Find where the given text appears and provide that cell's center as [x, y] coordinate. 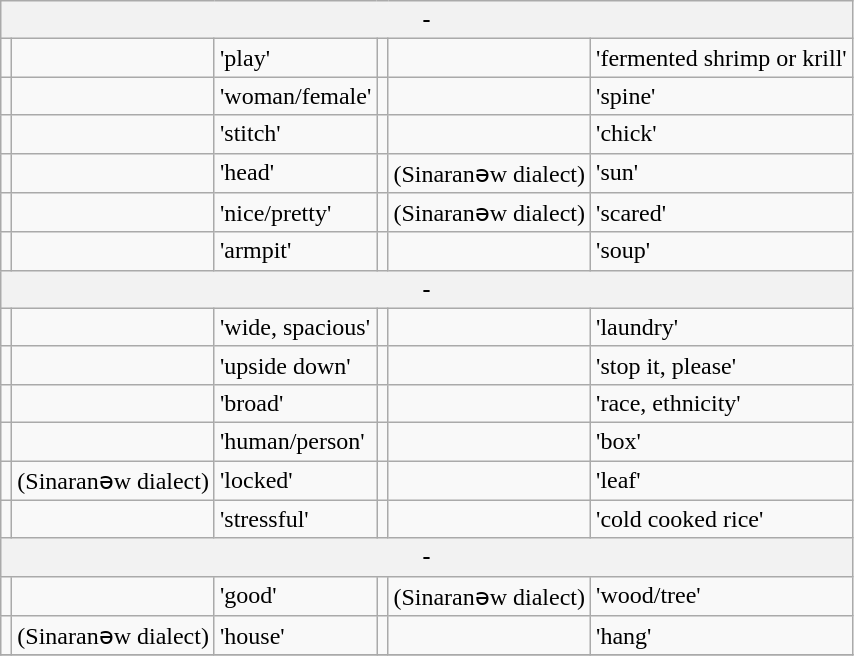
'leaf' [722, 480]
'house' [295, 636]
'sun' [722, 173]
'broad' [295, 403]
'scared' [722, 213]
'stop it, please' [722, 365]
'spine' [722, 96]
'race, ethnicity' [722, 403]
'cold cooked rice' [722, 519]
'upside down' [295, 365]
'hang' [722, 636]
'head' [295, 173]
'play' [295, 58]
'stressful' [295, 519]
'nice/pretty' [295, 213]
'good' [295, 596]
'fermented shrimp or krill' [722, 58]
'armpit' [295, 251]
'human/person' [295, 441]
'stitch' [295, 134]
'woman/female' [295, 96]
'soup' [722, 251]
'wide, spacious' [295, 327]
'box' [722, 441]
'locked' [295, 480]
'wood/tree' [722, 596]
'chick' [722, 134]
'laundry' [722, 327]
